Identify which cell holds the provided text, then report its (X, Y) central coordinate. 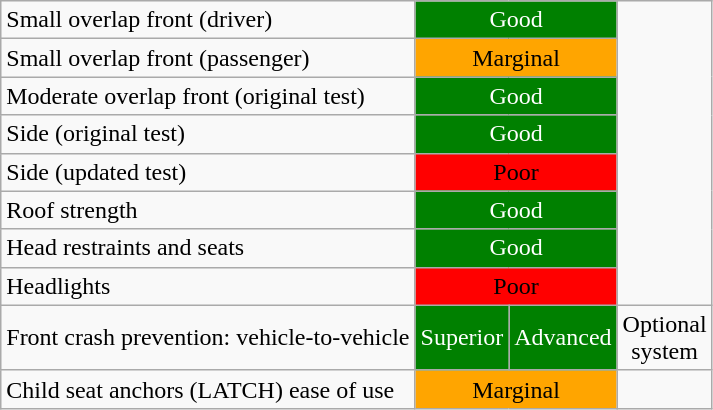
Small overlap front (passenger) (208, 58)
Superior (462, 338)
Child seat anchors (LATCH) ease of use (208, 389)
Headlights (208, 286)
Side (original test) (208, 134)
Moderate overlap front (original test) (208, 96)
Optionalsystem (664, 338)
Head restraints and seats (208, 248)
Advanced (563, 338)
Side (updated test) (208, 172)
Small overlap front (driver) (208, 20)
Roof strength (208, 210)
Front crash prevention: vehicle-to-vehicle (208, 338)
